Locate the cell with the specified text and output its (X, Y) center coordinate. 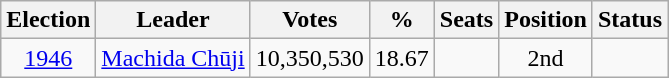
Status (630, 20)
Election (48, 20)
Votes (310, 20)
Leader (173, 20)
Machida Chūji (173, 58)
18.67 (402, 58)
10,350,530 (310, 58)
2nd (546, 58)
Position (546, 20)
Seats (466, 20)
% (402, 20)
1946 (48, 58)
